From the cell containing the given text, extract its center point as [x, y] coordinate. 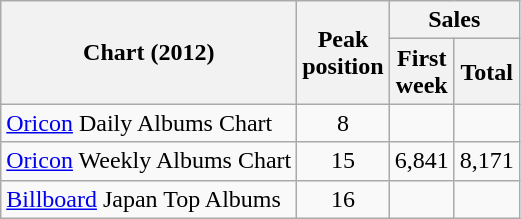
Sales [454, 20]
8 [343, 123]
Total [486, 72]
Oricon Weekly Albums Chart [149, 161]
Firstweek [422, 72]
15 [343, 161]
Billboard Japan Top Albums [149, 199]
8,171 [486, 161]
6,841 [422, 161]
16 [343, 199]
Oricon Daily Albums Chart [149, 123]
Chart (2012) [149, 52]
Peakposition [343, 52]
